Return the (x, y) coordinate for the center point of the cell that contains the specified text.  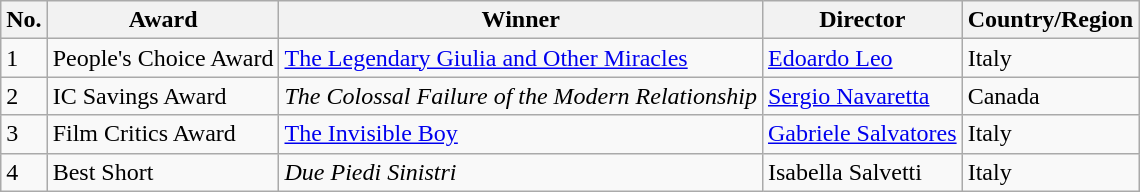
Gabriele Salvatores (862, 134)
People's Choice Award (163, 58)
Edoardo Leo (862, 58)
The Invisible Boy (520, 134)
Due Piedi Sinistri (520, 172)
3 (24, 134)
Canada (1050, 96)
The Colossal Failure of the Modern Relationship (520, 96)
Award (163, 20)
4 (24, 172)
Winner (520, 20)
Director (862, 20)
Isabella Salvetti (862, 172)
Film Critics Award (163, 134)
1 (24, 58)
Best Short (163, 172)
Country/Region (1050, 20)
Sergio Navaretta (862, 96)
The Legendary Giulia and Other Miracles (520, 58)
No. (24, 20)
2 (24, 96)
IC Savings Award (163, 96)
